Find where the given text appears and provide that cell's center as [X, Y] coordinate. 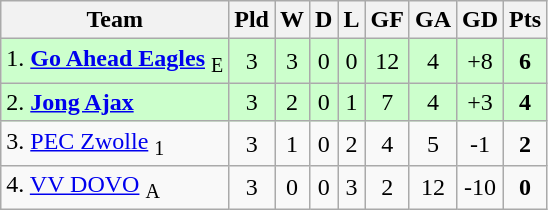
+8 [480, 61]
Pts [526, 20]
GD [480, 20]
L [352, 20]
4. VV DOVO A [115, 188]
7 [387, 102]
5 [432, 143]
D [324, 20]
GA [432, 20]
GF [387, 20]
6 [526, 61]
+3 [480, 102]
W [292, 20]
Pld [252, 20]
-1 [480, 143]
3. PEC Zwolle 1 [115, 143]
1. Go Ahead Eagles E [115, 61]
-10 [480, 188]
2. Jong Ajax [115, 102]
Team [115, 20]
